Return the (X, Y) coordinate for the center point of the cell that contains the specified text.  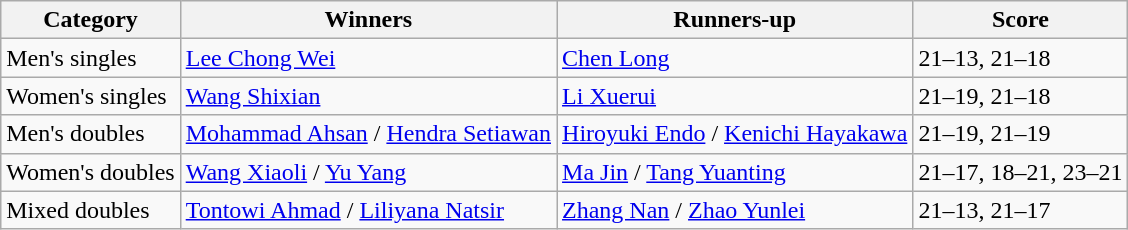
Li Xuerui (735, 96)
Women's singles (90, 96)
Tontowi Ahmad / Liliyana Natsir (368, 210)
Wang Xiaoli / Yu Yang (368, 172)
Zhang Nan / Zhao Yunlei (735, 210)
Mixed doubles (90, 210)
Runners-up (735, 20)
21–19, 21–19 (1020, 134)
Winners (368, 20)
Category (90, 20)
Men's singles (90, 58)
Hiroyuki Endo / Kenichi Hayakawa (735, 134)
21–17, 18–21, 23–21 (1020, 172)
21–13, 21–18 (1020, 58)
21–19, 21–18 (1020, 96)
Mohammad Ahsan / Hendra Setiawan (368, 134)
Women's doubles (90, 172)
Men's doubles (90, 134)
Score (1020, 20)
21–13, 21–17 (1020, 210)
Lee Chong Wei (368, 58)
Wang Shixian (368, 96)
Ma Jin / Tang Yuanting (735, 172)
Chen Long (735, 58)
